Return (X, Y) of the center of cell containing provided text 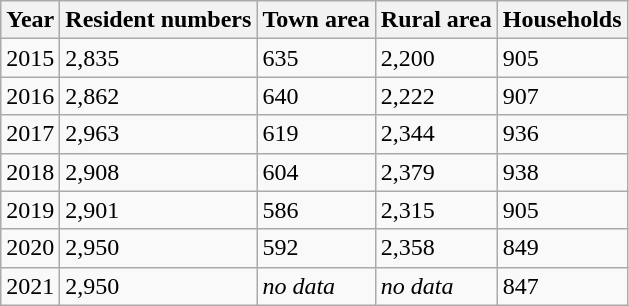
2,908 (158, 172)
2,901 (158, 210)
938 (562, 172)
849 (562, 248)
604 (316, 172)
619 (316, 134)
Resident numbers (158, 20)
2,315 (436, 210)
586 (316, 210)
2,379 (436, 172)
635 (316, 58)
2,358 (436, 248)
2,200 (436, 58)
2019 (30, 210)
Households (562, 20)
847 (562, 286)
2018 (30, 172)
2,344 (436, 134)
936 (562, 134)
2,963 (158, 134)
907 (562, 96)
2017 (30, 134)
640 (316, 96)
2,835 (158, 58)
2,862 (158, 96)
Rural area (436, 20)
2020 (30, 248)
Year (30, 20)
Town area (316, 20)
2015 (30, 58)
2016 (30, 96)
2021 (30, 286)
2,222 (436, 96)
592 (316, 248)
